Capture the cell that displays the provided text and extract its (x, y) central coordinate. 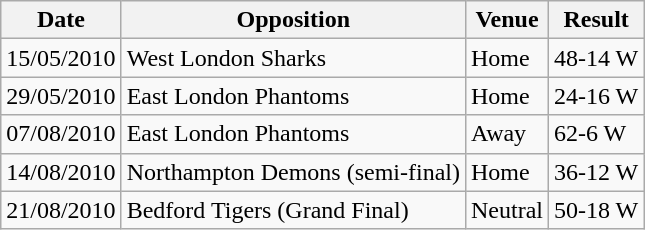
24-16 W (596, 96)
Away (506, 134)
Northampton Demons (semi-final) (293, 172)
15/05/2010 (61, 58)
50-18 W (596, 210)
Neutral (506, 210)
29/05/2010 (61, 96)
62-6 W (596, 134)
Opposition (293, 20)
Result (596, 20)
Venue (506, 20)
36-12 W (596, 172)
Date (61, 20)
21/08/2010 (61, 210)
Bedford Tigers (Grand Final) (293, 210)
07/08/2010 (61, 134)
48-14 W (596, 58)
West London Sharks (293, 58)
14/08/2010 (61, 172)
